For the text-containing cell, return its midpoint in [x, y] coordinate format. 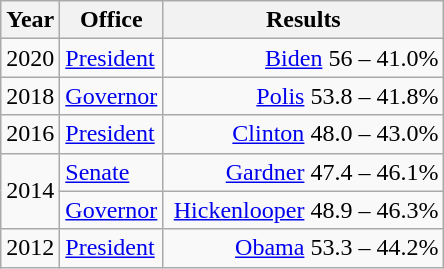
Year [30, 20]
Biden 56 – 41.0% [304, 58]
Office [112, 20]
Polis 53.8 – 41.8% [304, 96]
Senate [112, 172]
2016 [30, 134]
Hickenlooper 48.9 – 46.3% [304, 210]
2014 [30, 191]
Results [304, 20]
Clinton 48.0 – 43.0% [304, 134]
Gardner 47.4 – 46.1% [304, 172]
2012 [30, 248]
2018 [30, 96]
2020 [30, 58]
Obama 53.3 – 44.2% [304, 248]
